Capture the cell that displays the provided text and extract its [X, Y] central coordinate. 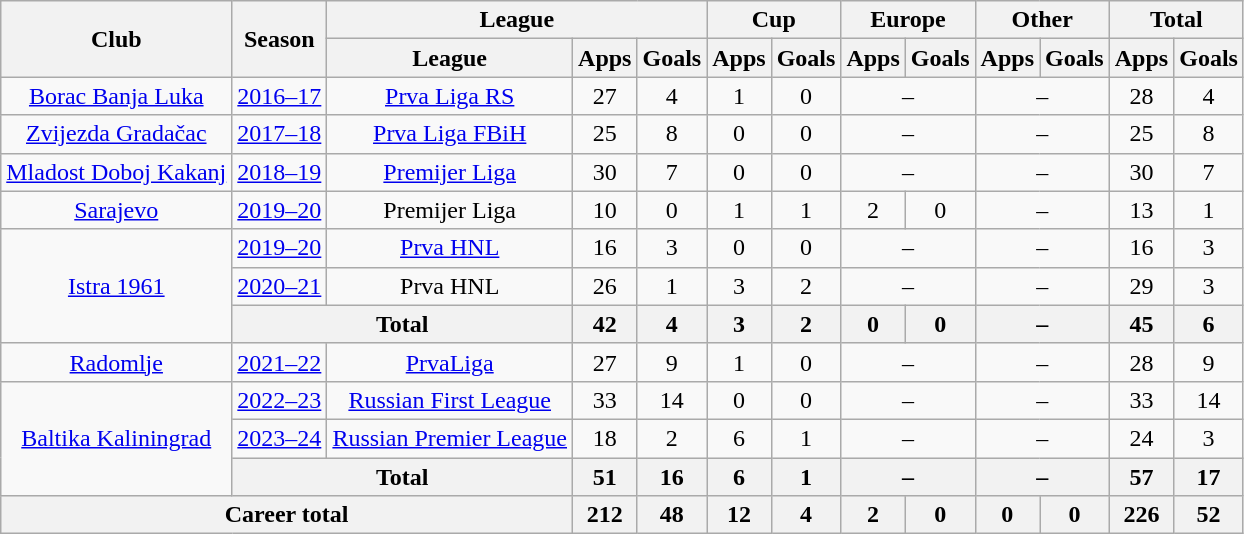
51 [605, 477]
18 [605, 438]
2023–24 [280, 438]
13 [1141, 210]
Cup [774, 20]
52 [1209, 515]
10 [605, 210]
Club [116, 39]
2020–21 [280, 286]
Prva Liga RS [450, 96]
226 [1141, 515]
Season [280, 39]
29 [1141, 286]
26 [605, 286]
2017–18 [280, 134]
57 [1141, 477]
212 [605, 515]
2016–17 [280, 96]
45 [1141, 324]
2018–19 [280, 172]
PrvaLiga [450, 362]
24 [1141, 438]
17 [1209, 477]
12 [739, 515]
Russian Premier League [450, 438]
Istra 1961 [116, 286]
Russian First League [450, 400]
2022–23 [280, 400]
Prva Liga FBiH [450, 134]
Radomlje [116, 362]
2021–22 [280, 362]
Career total [287, 515]
Other [1042, 20]
Baltika Kaliningrad [116, 438]
Mladost Doboj Kakanj [116, 172]
48 [672, 515]
42 [605, 324]
Sarajevo [116, 210]
Europe [908, 20]
Borac Banja Luka [116, 96]
Zvijezda Gradačac [116, 134]
